For the text-containing cell, return its midpoint in (X, Y) coordinate format. 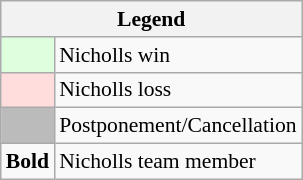
Legend (152, 19)
Postponement/Cancellation (178, 126)
Nicholls win (178, 55)
Nicholls team member (178, 162)
Bold (28, 162)
Nicholls loss (178, 90)
